For the text-containing cell, return its midpoint in [x, y] coordinate format. 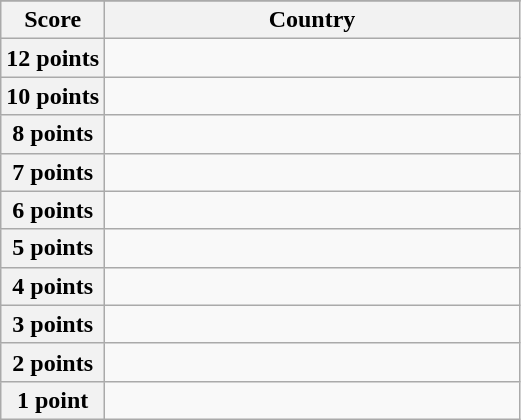
7 points [53, 172]
Country [312, 20]
5 points [53, 248]
3 points [53, 324]
12 points [53, 58]
4 points [53, 286]
Score [53, 20]
6 points [53, 210]
1 point [53, 400]
2 points [53, 362]
10 points [53, 96]
8 points [53, 134]
